Output the (X, Y) coordinate of the center of the cell containing the given text.  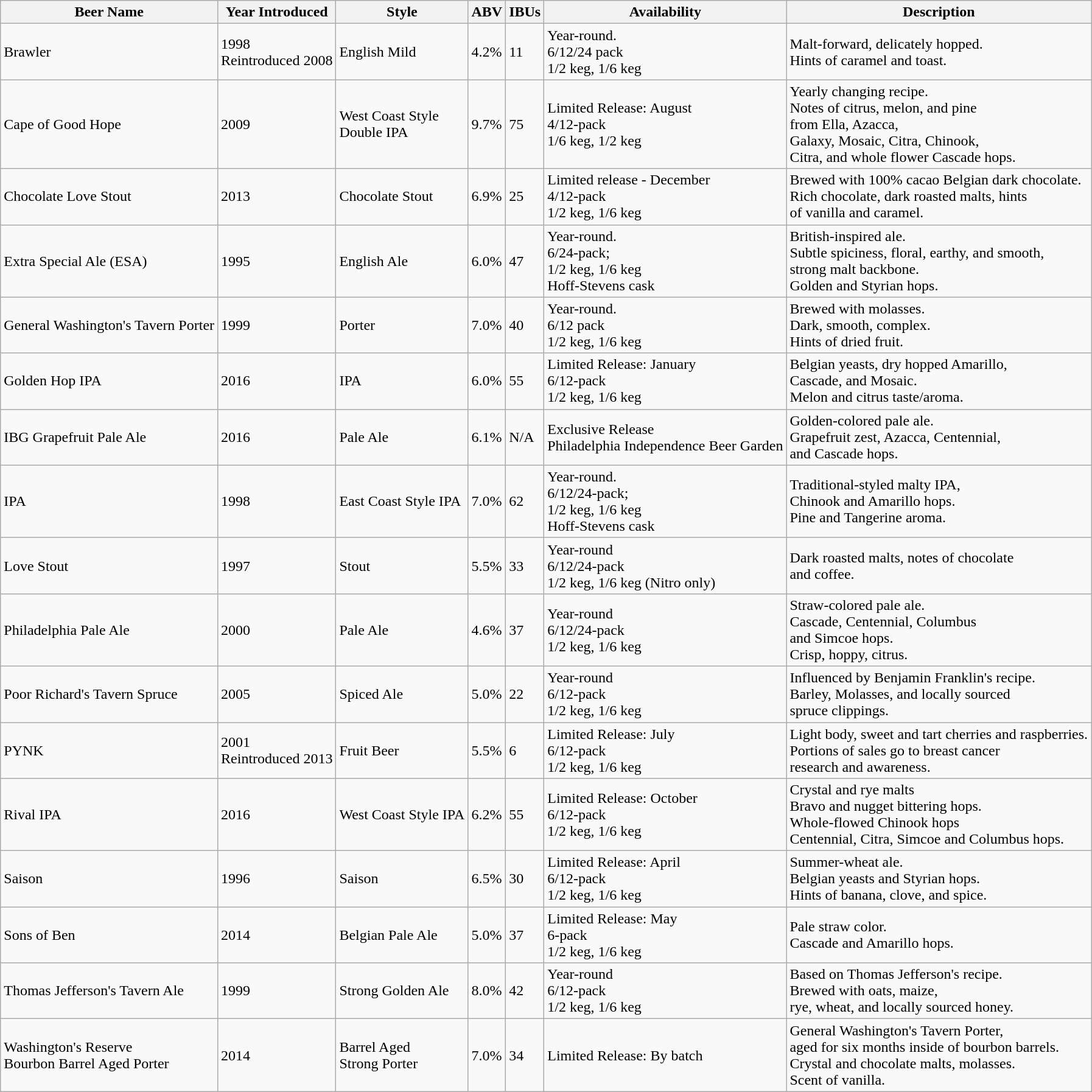
33 (525, 565)
East Coast Style IPA (402, 502)
Year-round.6/24-pack;1/2 keg, 1/6 kegHoff-Stevens cask (665, 261)
English Ale (402, 261)
Philadelphia Pale Ale (110, 629)
Year-round.6/12/24-pack;1/2 keg, 1/6 kegHoff-Stevens cask (665, 502)
1998 (277, 502)
Beer Name (110, 12)
11 (525, 52)
6 (525, 750)
Brewed with molasses.Dark, smooth, complex.Hints of dried fruit. (939, 325)
34 (525, 1055)
1996 (277, 879)
42 (525, 991)
Influenced by Benjamin Franklin's recipe.Barley, Molasses, and locally sourcedspruce clippings. (939, 694)
Malt-forward, delicately hopped.Hints of caramel and toast. (939, 52)
Belgian yeasts, dry hopped Amarillo,Cascade, and Mosaic.Melon and citrus taste/aroma. (939, 381)
Year Introduced (277, 12)
Limited Release: July6/12-pack1/2 keg, 1/6 keg (665, 750)
Dark roasted malts, notes of chocolateand coffee. (939, 565)
2005 (277, 694)
1998Reintroduced 2008 (277, 52)
IBG Grapefruit Pale Ale (110, 437)
4.6% (487, 629)
Exclusive ReleasePhiladelphia Independence Beer Garden (665, 437)
West Coast Style IPA (402, 814)
1997 (277, 565)
Light body, sweet and tart cherries and raspberries.Portions of sales go to breast cancerresearch and awareness. (939, 750)
Limited Release: May6-pack1/2 keg, 1/6 keg (665, 935)
22 (525, 694)
Porter (402, 325)
Pale straw color.Cascade and Amarillo hops. (939, 935)
2009 (277, 124)
2013 (277, 197)
Limited Release: April6/12-pack1/2 keg, 1/6 keg (665, 879)
6.1% (487, 437)
Extra Special Ale (ESA) (110, 261)
Brewed with 100% cacao Belgian dark chocolate.Rich chocolate, dark roasted malts, hintsof vanilla and caramel. (939, 197)
Description (939, 12)
IBUs (525, 12)
Based on Thomas Jefferson's recipe.Brewed with oats, maize,rye, wheat, and locally sourced honey. (939, 991)
PYNK (110, 750)
Washington's ReserveBourbon Barrel Aged Porter (110, 1055)
Year-round.6/12/24 pack1/2 keg, 1/6 keg (665, 52)
6.9% (487, 197)
30 (525, 879)
N/A (525, 437)
62 (525, 502)
Stout (402, 565)
2000 (277, 629)
Availability (665, 12)
Belgian Pale Ale (402, 935)
Rival IPA (110, 814)
Barrel AgedStrong Porter (402, 1055)
Spiced Ale (402, 694)
1995 (277, 261)
Strong Golden Ale (402, 991)
Limited Release: October6/12-pack1/2 keg, 1/6 keg (665, 814)
British-inspired ale.Subtle spiciness, floral, earthy, and smooth,strong malt backbone.Golden and Styrian hops. (939, 261)
6.2% (487, 814)
Golden-colored pale ale.Grapefruit zest, Azacca, Centennial,and Cascade hops. (939, 437)
Traditional-styled malty IPA,Chinook and Amarillo hops.Pine and Tangerine aroma. (939, 502)
General Washington's Tavern Porter (110, 325)
Year-round6/12/24-pack1/2 keg, 1/6 keg (665, 629)
General Washington's Tavern Porter,aged for six months inside of bourbon barrels.Crystal and chocolate malts, molasses.Scent of vanilla. (939, 1055)
75 (525, 124)
Limited Release: January6/12-pack1/2 keg, 1/6 keg (665, 381)
Limited Release: August4/12-pack1/6 keg, 1/2 keg (665, 124)
West Coast StyleDouble IPA (402, 124)
Brawler (110, 52)
9.7% (487, 124)
Crystal and rye maltsBravo and nugget bittering hops.Whole-flowed Chinook hopsCentennial, Citra, Simcoe and Columbus hops. (939, 814)
4.2% (487, 52)
2001Reintroduced 2013 (277, 750)
Poor Richard's Tavern Spruce (110, 694)
Cape of Good Hope (110, 124)
Yearly changing recipe.Notes of citrus, melon, and pinefrom Ella, Azacca,Galaxy, Mosaic, Citra, Chinook,Citra, and whole flower Cascade hops. (939, 124)
8.0% (487, 991)
Chocolate Love Stout (110, 197)
Limited release - December4/12-pack1/2 keg, 1/6 keg (665, 197)
25 (525, 197)
Chocolate Stout (402, 197)
Style (402, 12)
Love Stout (110, 565)
Year-round.6/12 pack1/2 keg, 1/6 keg (665, 325)
ABV (487, 12)
Straw-colored pale ale.Cascade, Centennial, Columbusand Simcoe hops.Crisp, hoppy, citrus. (939, 629)
Summer-wheat ale.Belgian yeasts and Styrian hops.Hints of banana, clove, and spice. (939, 879)
Thomas Jefferson's Tavern Ale (110, 991)
Limited Release: By batch (665, 1055)
47 (525, 261)
Fruit Beer (402, 750)
6.5% (487, 879)
Golden Hop IPA (110, 381)
Sons of Ben (110, 935)
English Mild (402, 52)
Year-round6/12/24-pack1/2 keg, 1/6 keg (Nitro only) (665, 565)
40 (525, 325)
